Extract the [X, Y] coordinate from the center of the cell holding the provided text.  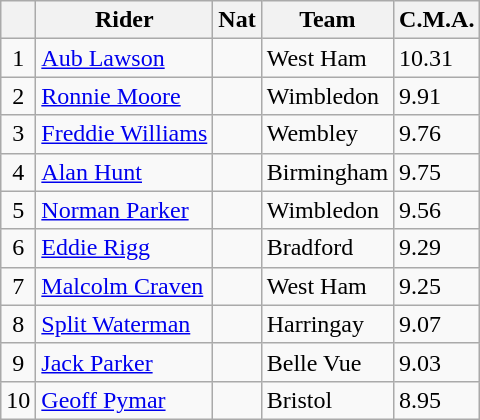
10.31 [437, 58]
3 [18, 134]
9.29 [437, 248]
Team [327, 20]
Harringay [327, 324]
Jack Parker [124, 362]
9.91 [437, 96]
6 [18, 248]
Alan Hunt [124, 172]
Aub Lawson [124, 58]
9.03 [437, 362]
8 [18, 324]
Geoff Pymar [124, 400]
Eddie Rigg [124, 248]
9.25 [437, 286]
1 [18, 58]
Bristol [327, 400]
C.M.A. [437, 20]
Nat [237, 20]
Freddie Williams [124, 134]
9.56 [437, 210]
8.95 [437, 400]
Bradford [327, 248]
5 [18, 210]
Rider [124, 20]
9 [18, 362]
Belle Vue [327, 362]
Malcolm Craven [124, 286]
Norman Parker [124, 210]
7 [18, 286]
Split Waterman [124, 324]
9.75 [437, 172]
Ronnie Moore [124, 96]
10 [18, 400]
Birmingham [327, 172]
2 [18, 96]
Wembley [327, 134]
9.76 [437, 134]
4 [18, 172]
9.07 [437, 324]
